Identify which cell holds the provided text, then report its [x, y] central coordinate. 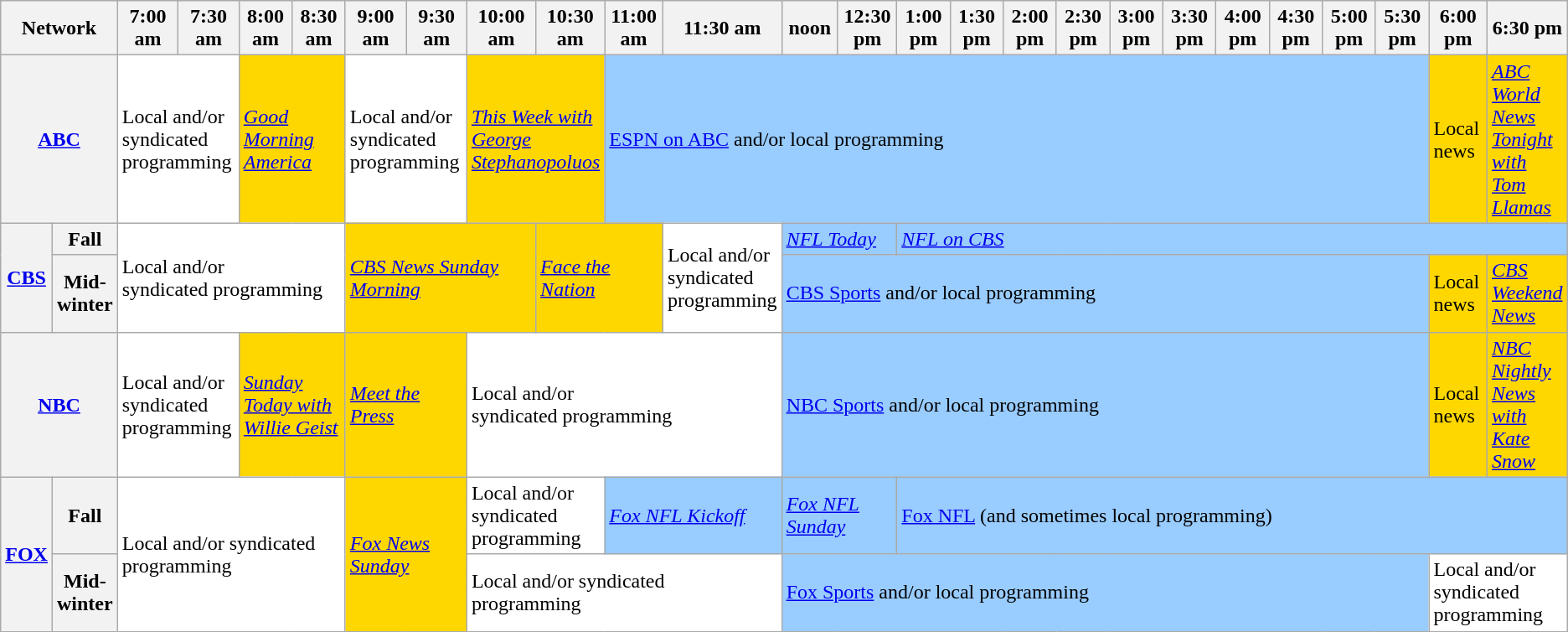
NBC Nightly News with Kate Snow [1528, 404]
4:30 pm [1296, 28]
NBC [59, 404]
1:30 pm [977, 28]
CBS [27, 277]
Fox Sports and/or local programming [1106, 593]
2:30 pm [1083, 28]
11:30 am [722, 28]
6:00 pm [1458, 28]
ESPN on ABC and/or local programming [1017, 139]
9:00 am [375, 28]
9:30 am [437, 28]
NFL Today [839, 239]
Fox NFL Sunday [839, 515]
Meet the Press [405, 404]
2:00 pm [1030, 28]
12:30 pm [867, 28]
Fox NFL (and sometimes local programming) [1232, 515]
3:30 pm [1189, 28]
Fox NFL Kickoff [694, 515]
11:00 am [634, 28]
10:30 am [570, 28]
Face the Nation [600, 277]
4:00 pm [1243, 28]
FOX [27, 554]
CBS Sports and/or local programming [1106, 293]
CBS News Sunday Morning [441, 277]
7:00 am [147, 28]
ABC [59, 139]
Good Morning America [291, 139]
8:30 am [319, 28]
7:30 am [209, 28]
noon [809, 28]
Fox News Sunday [405, 554]
This Week with George Stephanopoluos [535, 139]
5:30 pm [1402, 28]
NFL on CBS [1232, 239]
5:00 pm [1349, 28]
Sunday Today with Willie Geist [291, 404]
NBC Sports and/or local programming [1106, 404]
Network [59, 28]
3:00 pm [1137, 28]
6:30 pm [1528, 28]
CBS Weekend News [1528, 293]
10:00 am [501, 28]
ABC World News Tonight with Tom Llamas [1528, 139]
8:00 am [266, 28]
1:00 pm [924, 28]
